Return [x, y] of the center of cell containing provided text 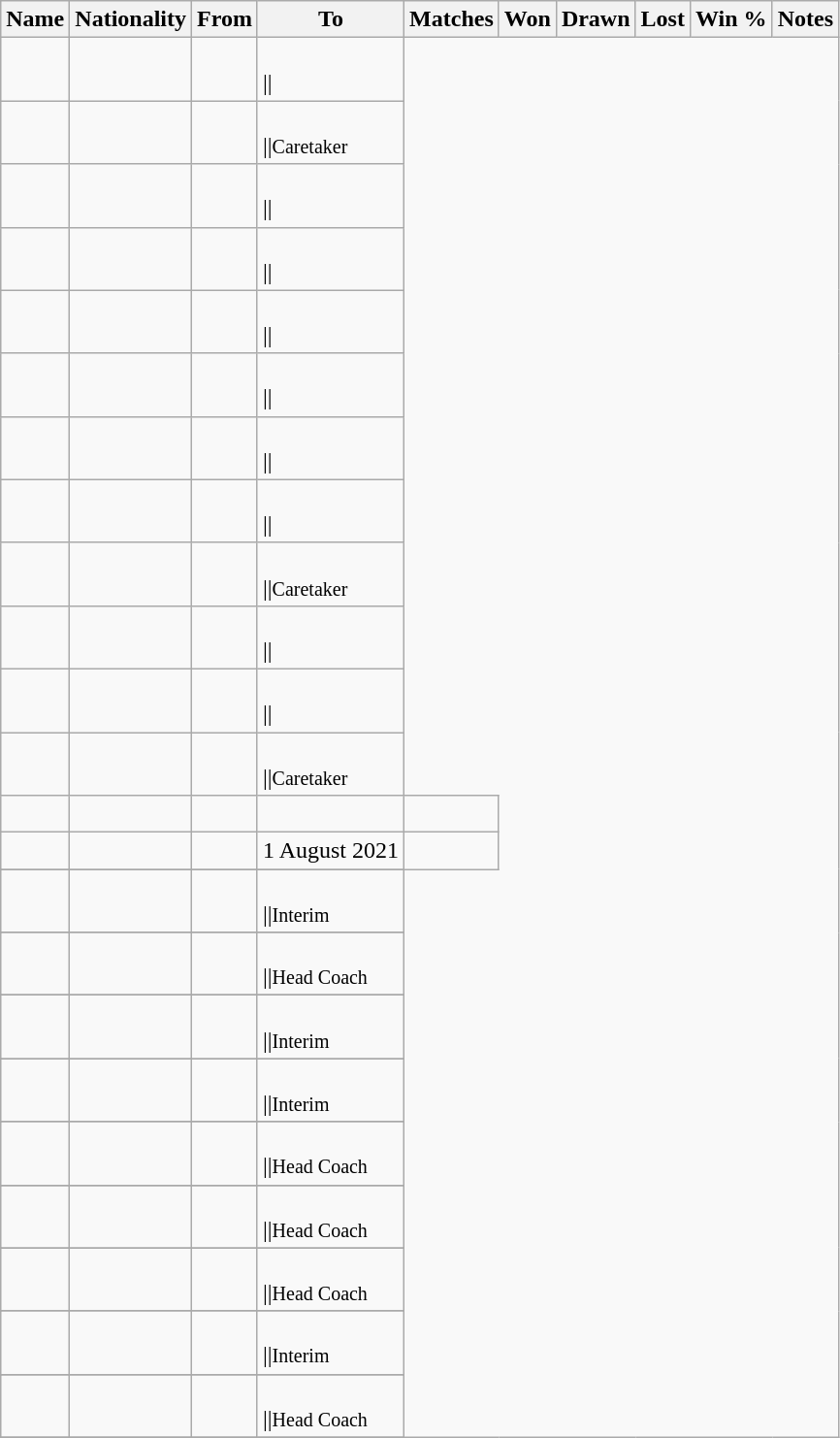
Win % [731, 19]
Matches [452, 19]
Nationality [131, 19]
To [330, 19]
Lost [662, 19]
From [225, 19]
Won [528, 19]
Drawn [596, 19]
1 August 2021 [330, 851]
Name [35, 19]
Notes [805, 19]
